Detect which cell encompasses the target text, then output its [X, Y] center coordinate. 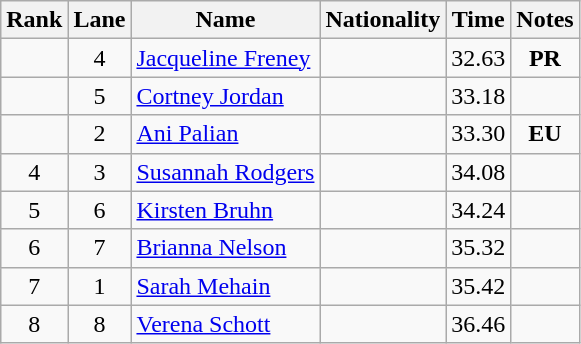
33.30 [478, 134]
PR [545, 58]
3 [100, 172]
Verena Schott [226, 324]
Name [226, 20]
Rank [34, 20]
36.46 [478, 324]
Kirsten Bruhn [226, 210]
33.18 [478, 96]
Time [478, 20]
Lane [100, 20]
Susannah Rodgers [226, 172]
34.24 [478, 210]
Brianna Nelson [226, 248]
Ani Palian [226, 134]
EU [545, 134]
Cortney Jordan [226, 96]
35.42 [478, 286]
Notes [545, 20]
1 [100, 286]
32.63 [478, 58]
Sarah Mehain [226, 286]
Nationality [383, 20]
34.08 [478, 172]
Jacqueline Freney [226, 58]
35.32 [478, 248]
2 [100, 134]
